Locate the cell with the specified text and output its [X, Y] center coordinate. 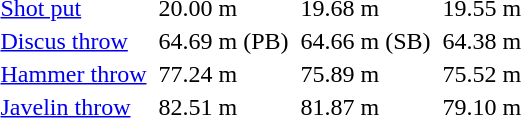
75.89 m [366, 74]
64.69 m (PB) [224, 41]
64.66 m (SB) [366, 41]
77.24 m [224, 74]
